Scan for the cell matching the given text and deliver its (X, Y) coordinate at center. 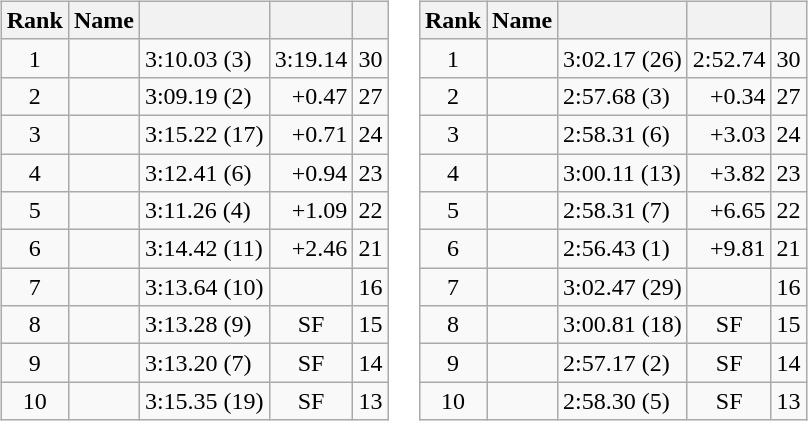
3:13.28 (9) (204, 325)
+3.03 (729, 134)
3:13.20 (7) (204, 363)
2:56.43 (1) (623, 249)
3:19.14 (311, 58)
+9.81 (729, 249)
3:12.41 (6) (204, 173)
+0.47 (311, 96)
3:14.42 (11) (204, 249)
3:00.11 (13) (623, 173)
+0.94 (311, 173)
3:15.35 (19) (204, 401)
3:11.26 (4) (204, 211)
+2.46 (311, 249)
2:57.68 (3) (623, 96)
+0.34 (729, 96)
3:09.19 (2) (204, 96)
3:02.47 (29) (623, 287)
2:58.30 (5) (623, 401)
2:58.31 (6) (623, 134)
+1.09 (311, 211)
2:52.74 (729, 58)
3:10.03 (3) (204, 58)
2:57.17 (2) (623, 363)
3:00.81 (18) (623, 325)
3:02.17 (26) (623, 58)
2:58.31 (7) (623, 211)
+0.71 (311, 134)
+6.65 (729, 211)
3:15.22 (17) (204, 134)
3:13.64 (10) (204, 287)
+3.82 (729, 173)
